Capture the cell that displays the provided text and extract its [X, Y] central coordinate. 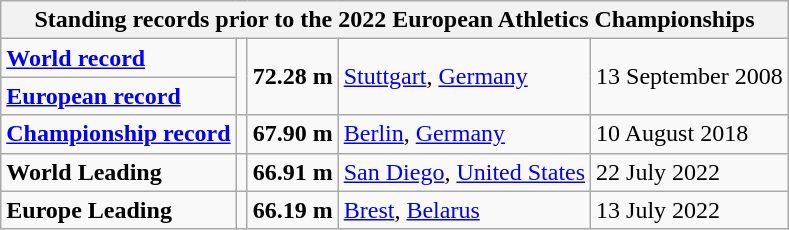
Standing records prior to the 2022 European Athletics Championships [395, 20]
World Leading [118, 172]
Europe Leading [118, 210]
San Diego, United States [464, 172]
13 July 2022 [690, 210]
10 August 2018 [690, 134]
66.91 m [292, 172]
67.90 m [292, 134]
European record [118, 96]
Championship record [118, 134]
22 July 2022 [690, 172]
66.19 m [292, 210]
Berlin, Germany [464, 134]
72.28 m [292, 77]
Stuttgart, Germany [464, 77]
13 September 2008 [690, 77]
Brest, Belarus [464, 210]
World record [118, 58]
